Pinpoint the cell where the given text exists, returning its (X, Y) midpoint coordinate. 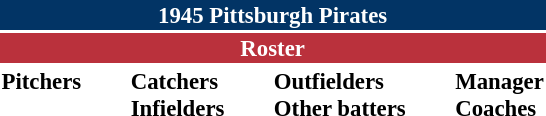
Roster (272, 48)
1945 Pittsburgh Pirates (272, 15)
